Search for the cell housing the specified text and yield its (x, y) center coordinate. 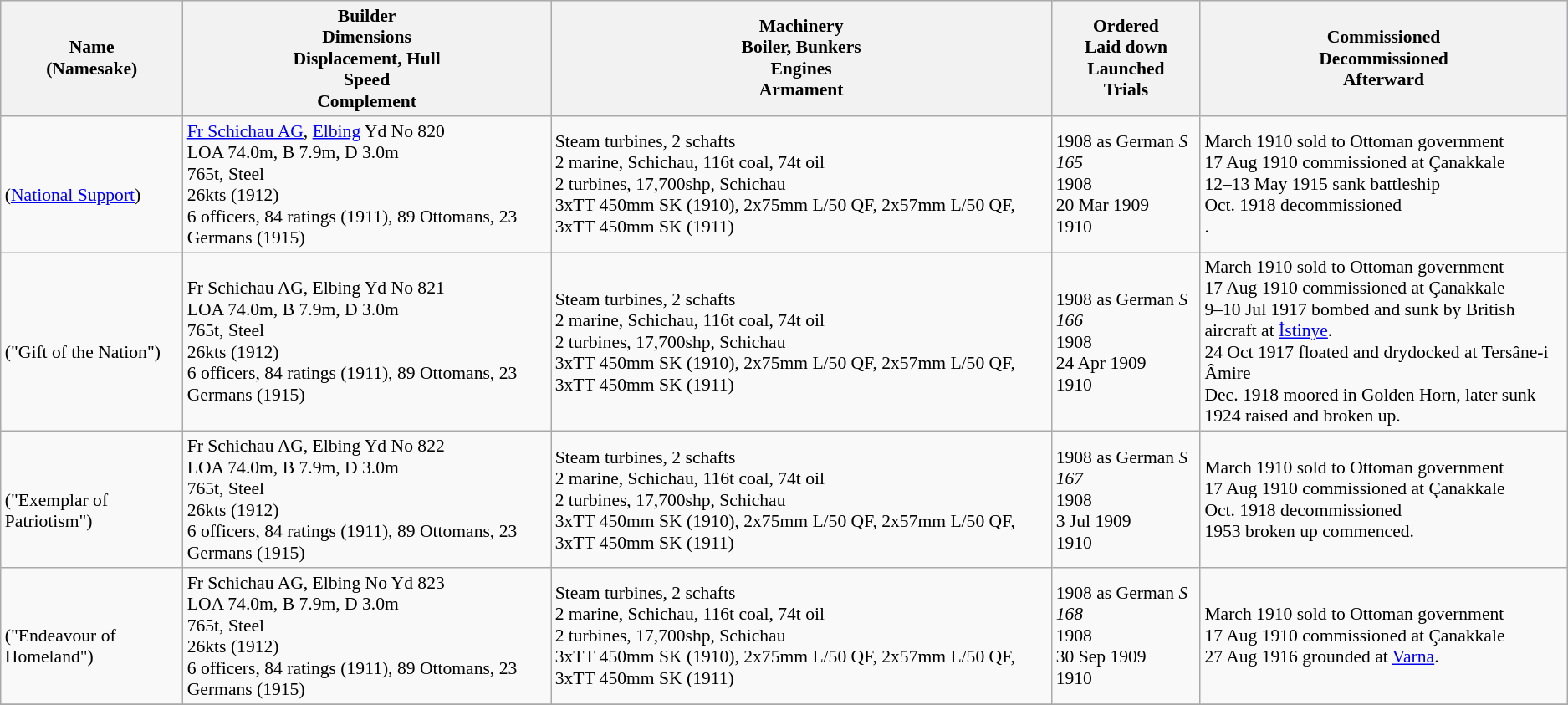
1908 as German S 166190824 Apr 19091910 (1126, 342)
("Exemplar of Patriotism") (92, 500)
Fr Schichau AG, Elbing Yd No 822LOA 74.0m, B 7.9m, D 3.0m765t, Steel26kts (1912)6 officers, 84 ratings (1911), 89 Ottomans, 23 Germans (1915) (367, 500)
Name(Namesake) (92, 59)
(National Support) (92, 184)
BuilderDimensionsDisplacement, HullSpeedComplement (367, 59)
("Gift of the Nation") (92, 342)
March 1910 sold to Ottoman government17 Aug 1910 commissioned at ÇanakkaleOct. 1918 decommissioned1953 broken up commenced. (1383, 500)
March 1910 sold to Ottoman government17 Aug 1910 commissioned at Çanakkale12–13 May 1915 sank battleship Oct. 1918 decommissioned. (1383, 184)
Fr Schichau AG, Elbing Yd No 820LOA 74.0m, B 7.9m, D 3.0m765t, Steel26kts (1912)6 officers, 84 ratings (1911), 89 Ottomans, 23 Germans (1915) (367, 184)
MachineryBoiler, BunkersEnginesArmament (801, 59)
("Endeavour of Homeland") (92, 636)
Fr Schichau AG, Elbing No Yd 823LOA 74.0m, B 7.9m, D 3.0m765t, Steel26kts (1912)6 officers, 84 ratings (1911), 89 Ottomans, 23 Germans (1915) (367, 636)
1908 as German S 165190820 Mar 19091910 (1126, 184)
OrderedLaid downLaunchedTrials (1126, 59)
March 1910 sold to Ottoman government17 Aug 1910 commissioned at Çanakkale27 Aug 1916 grounded at Varna. (1383, 636)
1908 as German S 16719083 Jul 19091910 (1126, 500)
Fr Schichau AG, Elbing Yd No 821LOA 74.0m, B 7.9m, D 3.0m765t, Steel26kts (1912)6 officers, 84 ratings (1911), 89 Ottomans, 23 Germans (1915) (367, 342)
CommissionedDecommissionedAfterward (1383, 59)
1908 as German S 168190830 Sep 19091910 (1126, 636)
